Scan for the cell matching the given text and deliver its [X, Y] coordinate at center. 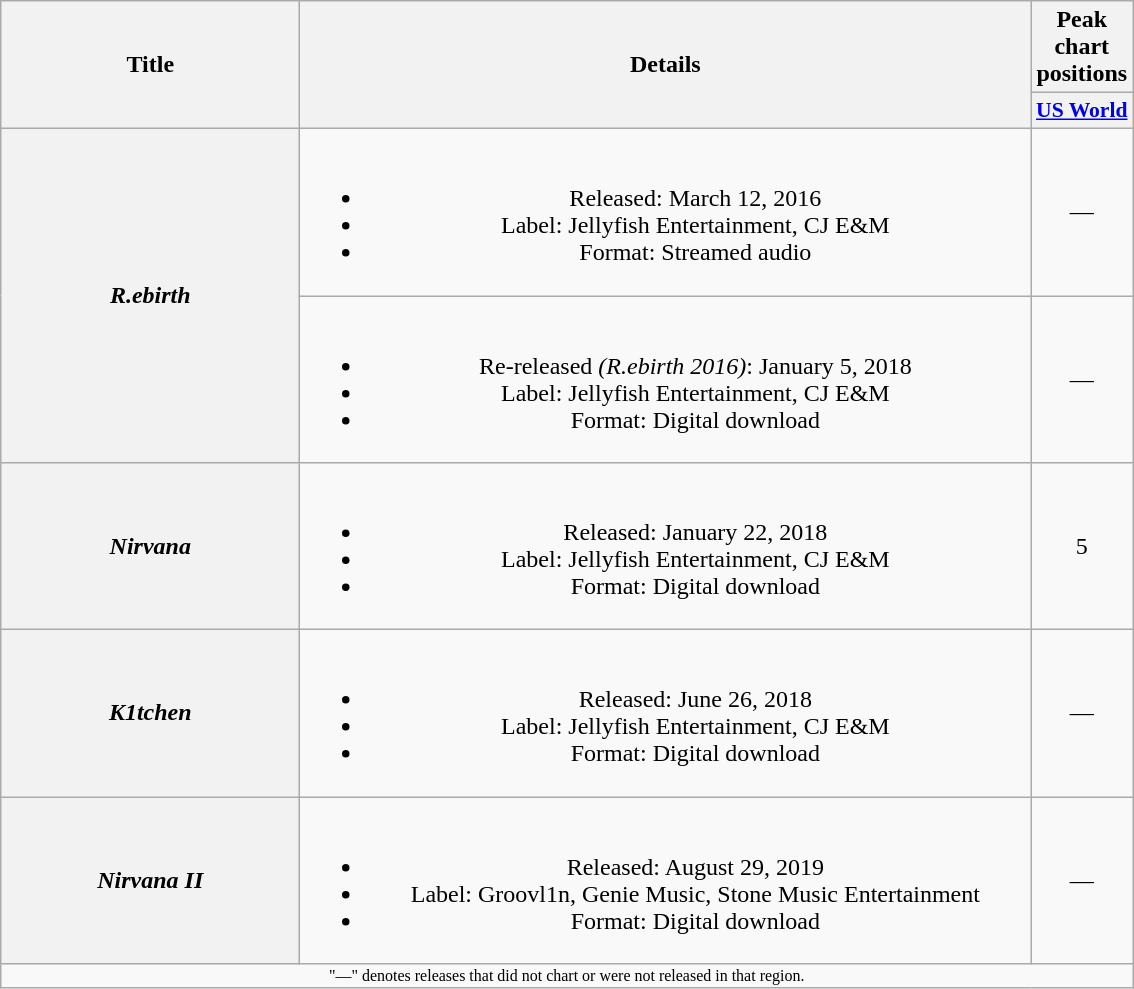
"—" denotes releases that did not chart or were not released in that region. [567, 976]
Nirvana II [150, 880]
Nirvana [150, 546]
Details [666, 65]
Released: March 12, 2016Label: Jellyfish Entertainment, CJ E&MFormat: Streamed audio [666, 212]
Re-released (R.ebirth 2016): January 5, 2018Label: Jellyfish Entertainment, CJ E&MFormat: Digital download [666, 380]
Released: August 29, 2019Label: Groovl1n, Genie Music, Stone Music EntertainmentFormat: Digital download [666, 880]
5 [1082, 546]
R.ebirth [150, 295]
Peak chart positions [1082, 47]
Title [150, 65]
Released: June 26, 2018Label: Jellyfish Entertainment, CJ E&MFormat: Digital download [666, 714]
US World [1082, 111]
K1tchen [150, 714]
Released: January 22, 2018Label: Jellyfish Entertainment, CJ E&MFormat: Digital download [666, 546]
